Scan for the cell matching the given text and deliver its [X, Y] coordinate at center. 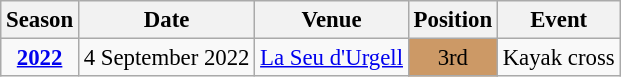
3rd [452, 58]
La Seu d'Urgell [332, 58]
Date [166, 20]
Season [40, 20]
Event [558, 20]
Venue [332, 20]
2022 [40, 58]
Position [452, 20]
Kayak cross [558, 58]
4 September 2022 [166, 58]
